Locate the cell with the specified text and output its [X, Y] center coordinate. 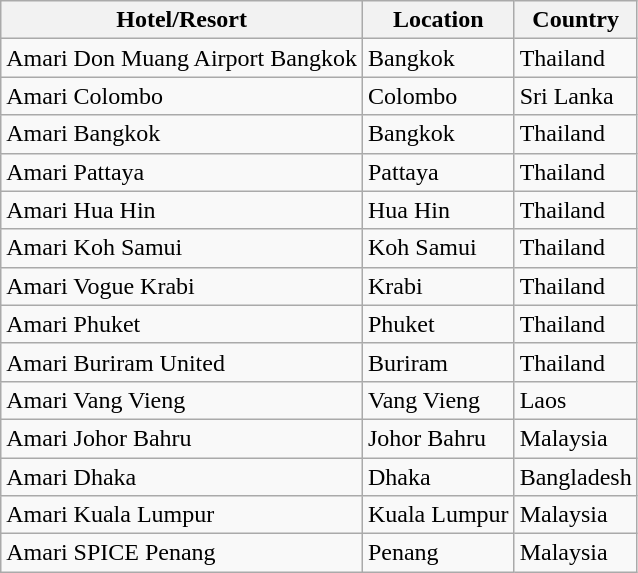
Amari Dhaka [182, 477]
Amari Kuala Lumpur [182, 515]
Amari SPICE Penang [182, 553]
Amari Bangkok [182, 134]
Hotel/Resort [182, 20]
Amari Koh Samui [182, 248]
Kuala Lumpur [438, 515]
Amari Don Muang Airport Bangkok [182, 58]
Pattaya [438, 172]
Krabi [438, 286]
Sri Lanka [576, 96]
Laos [576, 400]
Amari Vang Vieng [182, 400]
Vang Vieng [438, 400]
Bangladesh [576, 477]
Amari Vogue Krabi [182, 286]
Penang [438, 553]
Hua Hin [438, 210]
Amari Phuket [182, 324]
Amari Pattaya [182, 172]
Buriram [438, 362]
Amari Colombo [182, 96]
Country [576, 20]
Amari Johor Bahru [182, 438]
Phuket [438, 324]
Amari Hua Hin [182, 210]
Colombo [438, 96]
Johor Bahru [438, 438]
Amari Buriram United [182, 362]
Location [438, 20]
Koh Samui [438, 248]
Dhaka [438, 477]
